Identify which cell holds the provided text, then report its (x, y) central coordinate. 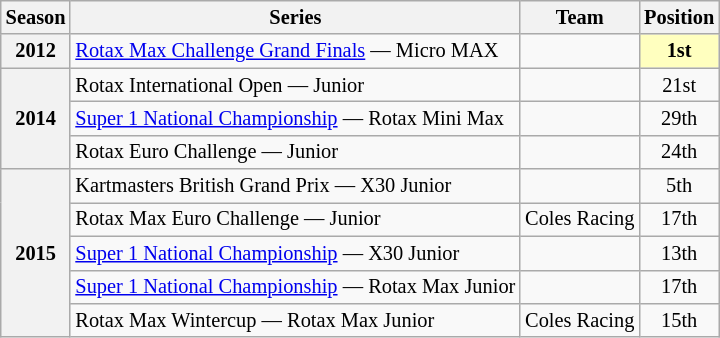
Rotax Max Wintercup — Rotax Max Junior (295, 320)
5th (679, 186)
Super 1 National Championship — Rotax Mini Max (295, 118)
Rotax International Open — Junior (295, 85)
Series (295, 17)
Position (679, 17)
21st (679, 85)
Super 1 National Championship — X30 Junior (295, 253)
Rotax Euro Challenge — Junior (295, 152)
29th (679, 118)
2014 (36, 118)
13th (679, 253)
24th (679, 152)
Kartmasters British Grand Prix — X30 Junior (295, 186)
1st (679, 51)
15th (679, 320)
Super 1 National Championship — Rotax Max Junior (295, 287)
Team (580, 17)
2012 (36, 51)
Rotax Max Euro Challenge — Junior (295, 219)
Season (36, 17)
2015 (36, 253)
Rotax Max Challenge Grand Finals — Micro MAX (295, 51)
